Provide the [X, Y] coordinate of the cell's center where the given text is located.  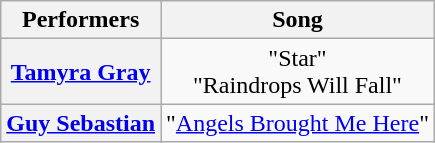
Song [298, 20]
Performers [81, 20]
"Star""Raindrops Will Fall" [298, 72]
Tamyra Gray [81, 72]
Guy Sebastian [81, 123]
"Angels Brought Me Here" [298, 123]
